Output the [X, Y] coordinate of the center of the cell containing the given text.  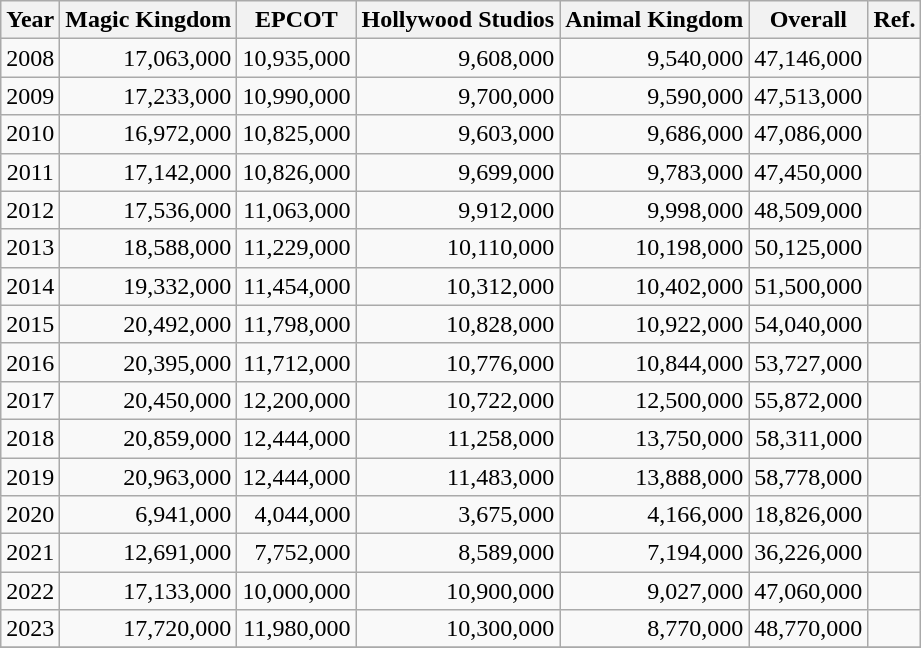
Ref. [894, 20]
58,311,000 [808, 438]
9,603,000 [458, 134]
50,125,000 [808, 248]
11,454,000 [296, 286]
10,935,000 [296, 58]
2015 [30, 324]
20,492,000 [148, 324]
2012 [30, 210]
10,776,000 [458, 362]
48,509,000 [808, 210]
9,783,000 [654, 172]
9,590,000 [654, 96]
2008 [30, 58]
16,972,000 [148, 134]
8,770,000 [654, 629]
53,727,000 [808, 362]
7,194,000 [654, 553]
19,332,000 [148, 286]
17,233,000 [148, 96]
2017 [30, 400]
10,198,000 [654, 248]
11,258,000 [458, 438]
2020 [30, 515]
11,980,000 [296, 629]
10,900,000 [458, 591]
9,686,000 [654, 134]
58,778,000 [808, 477]
11,063,000 [296, 210]
12,500,000 [654, 400]
9,540,000 [654, 58]
47,086,000 [808, 134]
2013 [30, 248]
8,589,000 [458, 553]
2021 [30, 553]
20,450,000 [148, 400]
2009 [30, 96]
51,500,000 [808, 286]
20,395,000 [148, 362]
2016 [30, 362]
Magic Kingdom [148, 20]
48,770,000 [808, 629]
2014 [30, 286]
47,513,000 [808, 96]
18,588,000 [148, 248]
9,608,000 [458, 58]
13,750,000 [654, 438]
20,963,000 [148, 477]
13,888,000 [654, 477]
2018 [30, 438]
12,691,000 [148, 553]
10,402,000 [654, 286]
10,722,000 [458, 400]
Overall [808, 20]
17,133,000 [148, 591]
10,825,000 [296, 134]
47,450,000 [808, 172]
2011 [30, 172]
9,998,000 [654, 210]
Year [30, 20]
10,312,000 [458, 286]
54,040,000 [808, 324]
12,200,000 [296, 400]
10,826,000 [296, 172]
Hollywood Studios [458, 20]
36,226,000 [808, 553]
11,798,000 [296, 324]
9,027,000 [654, 591]
9,699,000 [458, 172]
10,922,000 [654, 324]
17,142,000 [148, 172]
10,990,000 [296, 96]
EPCOT [296, 20]
3,675,000 [458, 515]
11,712,000 [296, 362]
18,826,000 [808, 515]
10,828,000 [458, 324]
7,752,000 [296, 553]
17,720,000 [148, 629]
2010 [30, 134]
47,060,000 [808, 591]
20,859,000 [148, 438]
55,872,000 [808, 400]
17,063,000 [148, 58]
4,044,000 [296, 515]
11,483,000 [458, 477]
10,110,000 [458, 248]
4,166,000 [654, 515]
11,229,000 [296, 248]
17,536,000 [148, 210]
10,300,000 [458, 629]
10,000,000 [296, 591]
2023 [30, 629]
47,146,000 [808, 58]
6,941,000 [148, 515]
2019 [30, 477]
9,700,000 [458, 96]
9,912,000 [458, 210]
10,844,000 [654, 362]
Animal Kingdom [654, 20]
2022 [30, 591]
